Locate the cell with the specified text and output its [x, y] center coordinate. 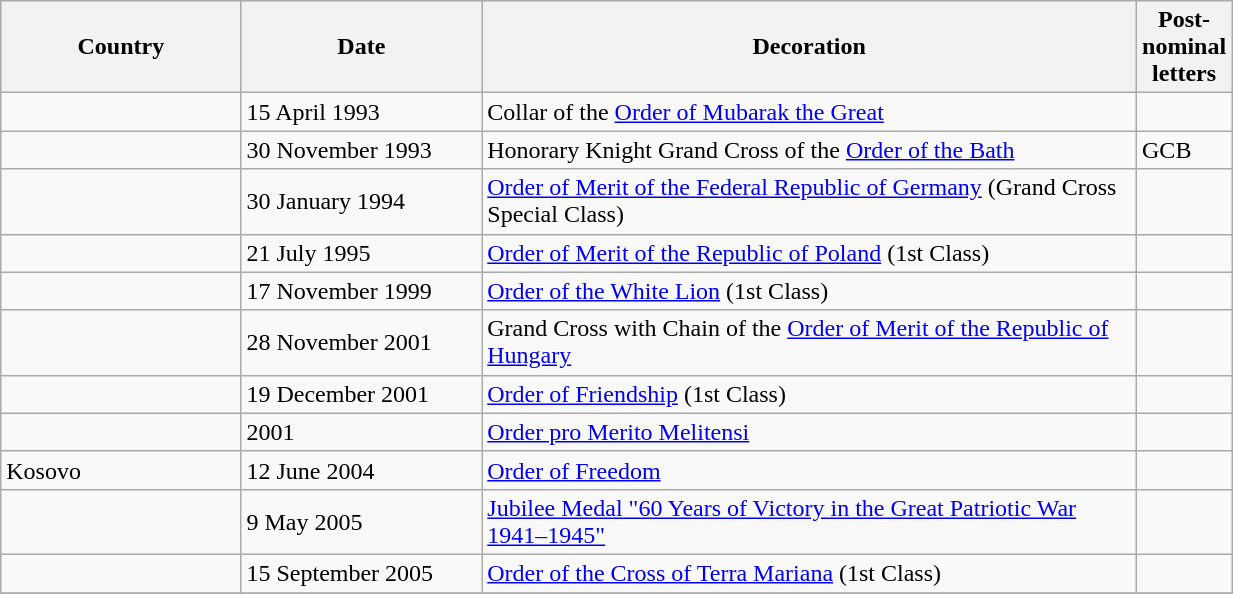
21 July 1995 [362, 253]
2001 [362, 432]
Honorary Knight Grand Cross of the Order of the Bath [810, 150]
Order of Friendship (1st Class) [810, 394]
15 April 1993 [362, 112]
30 January 1994 [362, 202]
Order of Merit of the Republic of Poland (1st Class) [810, 253]
Date [362, 47]
Country [121, 47]
Order of Freedom [810, 470]
Order of Merit of the Federal Republic of Germany (Grand Cross Special Class) [810, 202]
Decoration [810, 47]
30 November 1993 [362, 150]
Kosovo [121, 470]
Order pro Merito Melitensi [810, 432]
Jubilee Medal "60 Years of Victory in the Great Patriotic War 1941–1945" [810, 522]
15 September 2005 [362, 573]
Grand Cross with Chain of the Order of Merit of the Republic of Hungary [810, 342]
12 June 2004 [362, 470]
28 November 2001 [362, 342]
Post-nominal letters [1184, 47]
Order of the Cross of Terra Mariana (1st Class) [810, 573]
9 May 2005 [362, 522]
GCB [1184, 150]
Order of the White Lion (1st Class) [810, 291]
19 December 2001 [362, 394]
17 November 1999 [362, 291]
Collar of the Order of Mubarak the Great [810, 112]
